Capture the cell that displays the provided text and extract its [x, y] central coordinate. 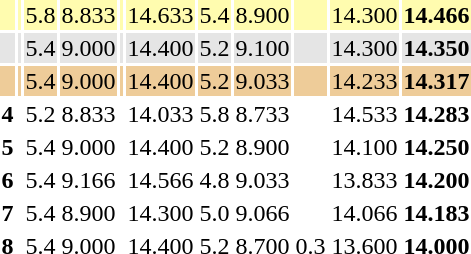
9.100 [262, 48]
6 [8, 180]
8.733 [262, 114]
14.350 [436, 48]
14.183 [436, 213]
7 [8, 213]
5 [8, 147]
14.066 [364, 213]
4 [8, 114]
13.833 [364, 180]
5.0 [214, 213]
14.200 [436, 180]
14.283 [436, 114]
14.317 [436, 81]
14.233 [364, 81]
14.566 [160, 180]
9.066 [262, 213]
14.100 [364, 147]
14.533 [364, 114]
14.250 [436, 147]
14.466 [436, 15]
14.633 [160, 15]
4.8 [214, 180]
14.033 [160, 114]
9.166 [88, 180]
